Return the [x, y] coordinate for the center point of the cell that contains the specified text.  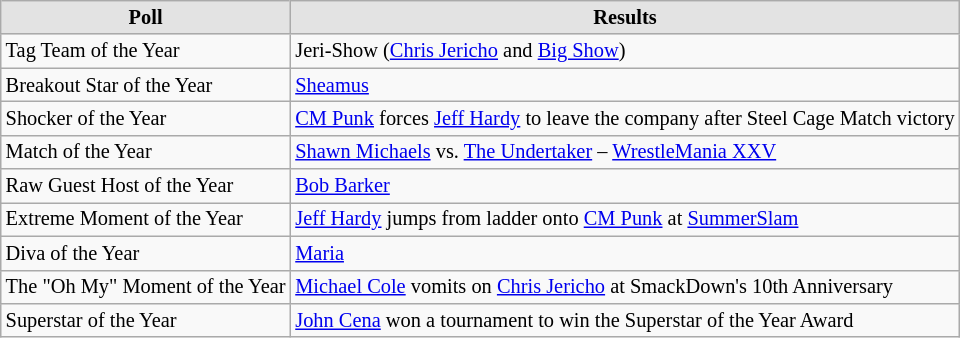
John Cena won a tournament to win the Superstar of the Year Award [624, 320]
Diva of the Year [146, 253]
Poll [146, 17]
Maria [624, 253]
Shocker of the Year [146, 118]
Jeri-Show (Chris Jericho and Big Show) [624, 51]
Tag Team of the Year [146, 51]
Jeff Hardy jumps from ladder onto CM Punk at SummerSlam [624, 219]
Superstar of the Year [146, 320]
Bob Barker [624, 186]
The "Oh My" Moment of the Year [146, 287]
Extreme Moment of the Year [146, 219]
Shawn Michaels vs. The Undertaker – WrestleMania XXV [624, 152]
Michael Cole vomits on Chris Jericho at SmackDown's 10th Anniversary [624, 287]
Sheamus [624, 85]
Results [624, 17]
CM Punk forces Jeff Hardy to leave the company after Steel Cage Match victory [624, 118]
Breakout Star of the Year [146, 85]
Raw Guest Host of the Year [146, 186]
Match of the Year [146, 152]
